From the cell containing the given text, extract its center point as [x, y] coordinate. 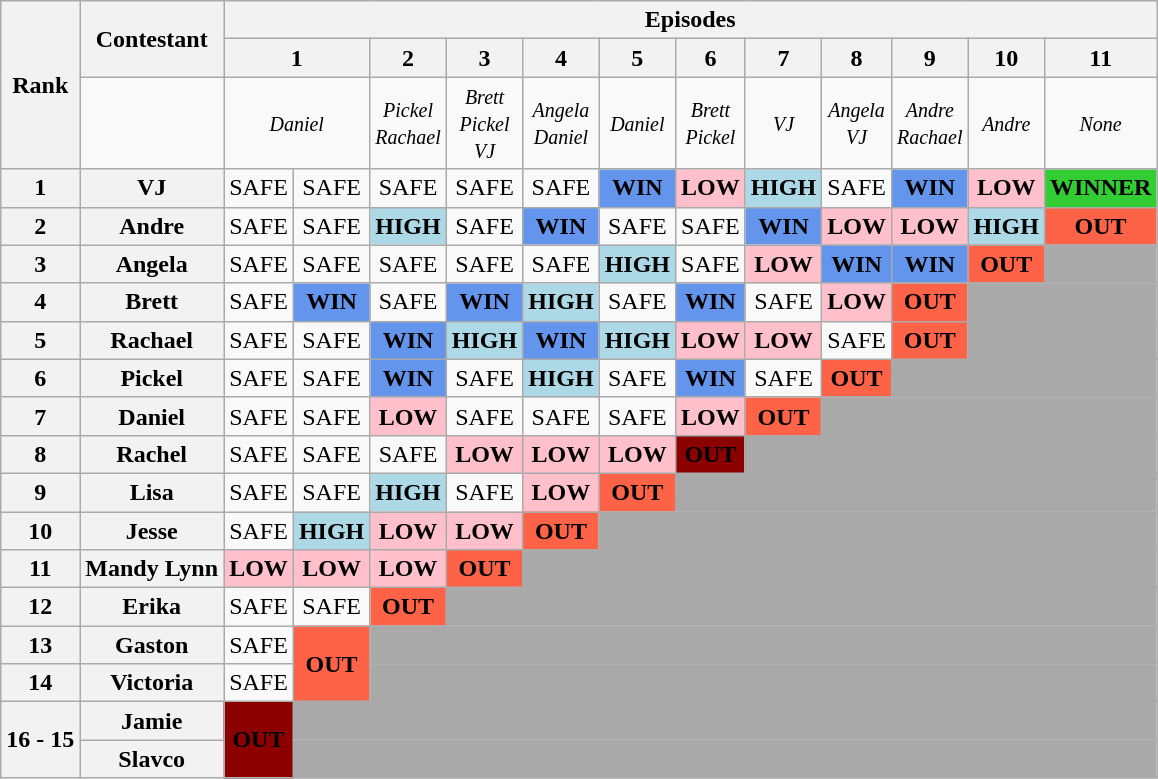
Rachael [152, 340]
Contestant [152, 39]
Rank [40, 85]
Gaston [152, 645]
BrettPickelVJ [484, 123]
Slavco [152, 759]
Victoria [152, 683]
AngelaDaniel [561, 123]
Angela [152, 264]
PickelRachael [408, 123]
Mandy Lynn [152, 569]
Jesse [152, 531]
16 - 15 [40, 740]
None [1100, 123]
AndreRachael [930, 123]
Brett [152, 302]
Erika [152, 607]
12 [40, 607]
BrettPickel [711, 123]
Pickel [152, 378]
WINNER [1100, 188]
Lisa [152, 492]
AngelaVJ [857, 123]
13 [40, 645]
Rachel [152, 454]
14 [40, 683]
Episodes [690, 20]
Jamie [152, 721]
